Return the [x, y] coordinate for the center point of the cell that contains the specified text.  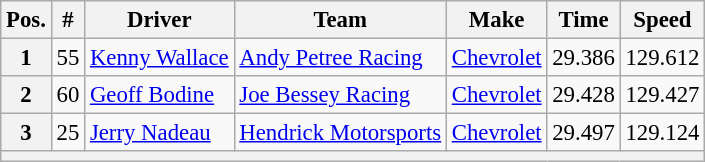
Driver [160, 20]
60 [68, 95]
Joe Bessey Racing [340, 95]
29.428 [584, 95]
Pos. [26, 20]
129.124 [662, 133]
129.427 [662, 95]
1 [26, 58]
Jerry Nadeau [160, 133]
129.612 [662, 58]
Speed [662, 20]
3 [26, 133]
2 [26, 95]
29.497 [584, 133]
25 [68, 133]
Make [496, 20]
Hendrick Motorsports [340, 133]
Team [340, 20]
Geoff Bodine [160, 95]
# [68, 20]
Time [584, 20]
29.386 [584, 58]
55 [68, 58]
Andy Petree Racing [340, 58]
Kenny Wallace [160, 58]
